Locate the cell with the specified text and output its (X, Y) center coordinate. 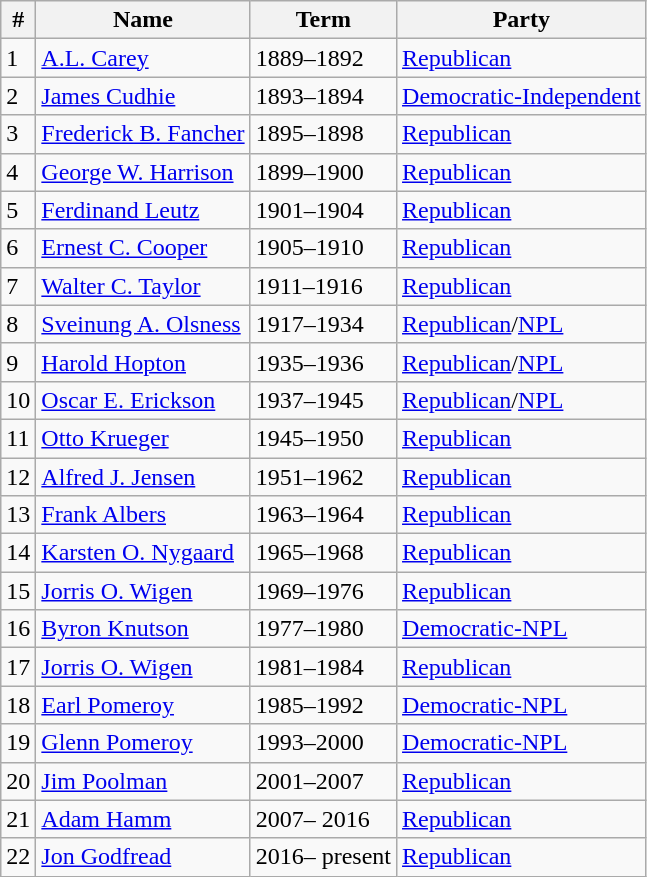
Adam Hamm (143, 819)
James Cudhie (143, 96)
1993–2000 (323, 743)
1911–1916 (323, 286)
1917–1934 (323, 324)
Ferdinand Leutz (143, 210)
3 (18, 134)
16 (18, 629)
21 (18, 819)
2007– 2016 (323, 819)
A.L. Carey (143, 58)
8 (18, 324)
Party (522, 20)
Sveinung A. Olsness (143, 324)
19 (18, 743)
14 (18, 553)
2016– present (323, 857)
Oscar E. Erickson (143, 400)
20 (18, 781)
1945–1950 (323, 438)
5 (18, 210)
Otto Krueger (143, 438)
1893–1894 (323, 96)
1899–1900 (323, 172)
1977–1980 (323, 629)
Term (323, 20)
22 (18, 857)
1901–1904 (323, 210)
1981–1984 (323, 667)
Karsten O. Nygaard (143, 553)
2001–2007 (323, 781)
1969–1976 (323, 591)
1985–1992 (323, 705)
1951–1962 (323, 477)
Jon Godfread (143, 857)
1965–1968 (323, 553)
18 (18, 705)
10 (18, 400)
17 (18, 667)
Alfred J. Jensen (143, 477)
Harold Hopton (143, 362)
12 (18, 477)
1935–1936 (323, 362)
Glenn Pomeroy (143, 743)
1 (18, 58)
1895–1898 (323, 134)
1937–1945 (323, 400)
1963–1964 (323, 515)
15 (18, 591)
# (18, 20)
Earl Pomeroy (143, 705)
Ernest C. Cooper (143, 248)
Frank Albers (143, 515)
6 (18, 248)
Jim Poolman (143, 781)
11 (18, 438)
George W. Harrison (143, 172)
Byron Knutson (143, 629)
4 (18, 172)
1889–1892 (323, 58)
Name (143, 20)
2 (18, 96)
Democratic-Independent (522, 96)
Walter C. Taylor (143, 286)
9 (18, 362)
1905–1910 (323, 248)
13 (18, 515)
Frederick B. Fancher (143, 134)
7 (18, 286)
